From the cell containing the given text, extract its center point as [X, Y] coordinate. 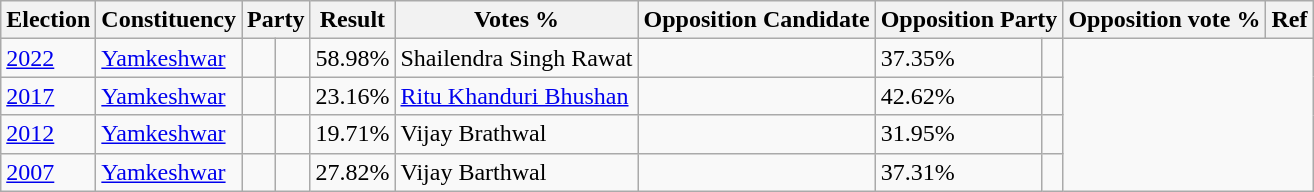
58.98% [352, 58]
2012 [48, 134]
2022 [48, 58]
Ritu Khanduri Bhushan [516, 96]
Result [352, 20]
2007 [48, 172]
19.71% [352, 134]
Ref [1290, 20]
Opposition vote % [1164, 20]
37.31% [958, 172]
Vijay Brathwal [516, 134]
Vijay Barthwal [516, 172]
37.35% [958, 58]
Election [48, 20]
Opposition Candidate [756, 20]
31.95% [958, 134]
Shailendra Singh Rawat [516, 58]
2017 [48, 96]
Party [276, 20]
Constituency [169, 20]
Votes % [516, 20]
42.62% [958, 96]
27.82% [352, 172]
23.16% [352, 96]
Opposition Party [969, 20]
